For the text-containing cell, return its midpoint in [X, Y] coordinate format. 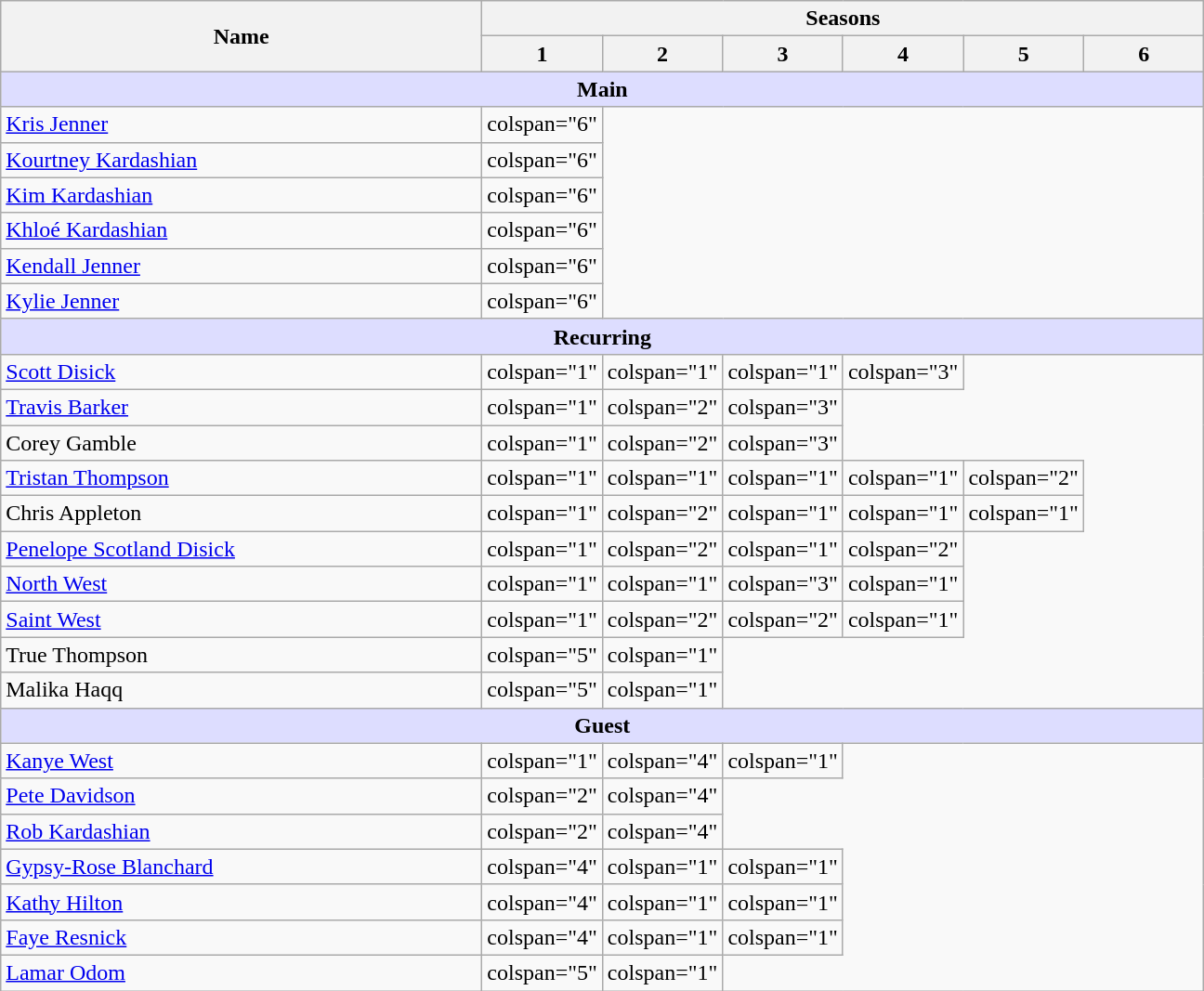
2 [662, 54]
3 [783, 54]
Penelope Scotland Disick [242, 549]
Travis Barker [242, 407]
Corey Gamble [242, 443]
Kanye West [242, 761]
Tristan Thompson [242, 478]
5 [1024, 54]
Malika Haqq [242, 690]
Saint West [242, 619]
6 [1144, 54]
True Thompson [242, 655]
Pete Davidson [242, 796]
North West [242, 584]
Khloé Kardashian [242, 230]
Lamar Odom [242, 972]
Recurring [602, 336]
Kim Kardashian [242, 195]
Kendall Jenner [242, 266]
Seasons [844, 19]
Rob Kardashian [242, 831]
Scott Disick [242, 372]
4 [903, 54]
Name [242, 36]
Kylie Jenner [242, 301]
Kathy Hilton [242, 902]
Chris Appleton [242, 514]
Kris Jenner [242, 124]
Faye Resnick [242, 937]
Guest [602, 725]
Kourtney Kardashian [242, 160]
1 [543, 54]
Main [602, 89]
Gypsy-Rose Blanchard [242, 867]
